Provide the [x, y] coordinate of the cell's center where the given text is located.  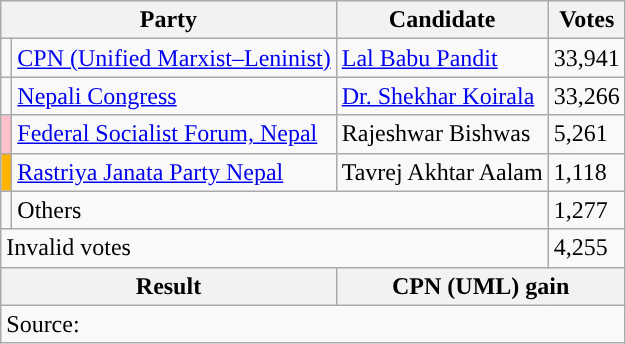
Tavrej Akhtar Aalam [442, 172]
33,941 [586, 58]
Rastriya Janata Party Nepal [174, 172]
Rajeshwar Bishwas [442, 134]
Candidate [442, 20]
Federal Socialist Forum, Nepal [174, 134]
33,266 [586, 96]
5,261 [586, 134]
CPN (UML) gain [480, 286]
1,277 [586, 210]
4,255 [586, 248]
Others [280, 210]
Nepali Congress [174, 96]
Result [168, 286]
Source: [313, 324]
Party [168, 20]
Invalid votes [274, 248]
CPN (Unified Marxist–Leninist) [174, 58]
Lal Babu Pandit [442, 58]
Votes [586, 20]
1,118 [586, 172]
Dr. Shekhar Koirala [442, 96]
